Determine the [X, Y] coordinate at the center of the cell enclosing the given text.  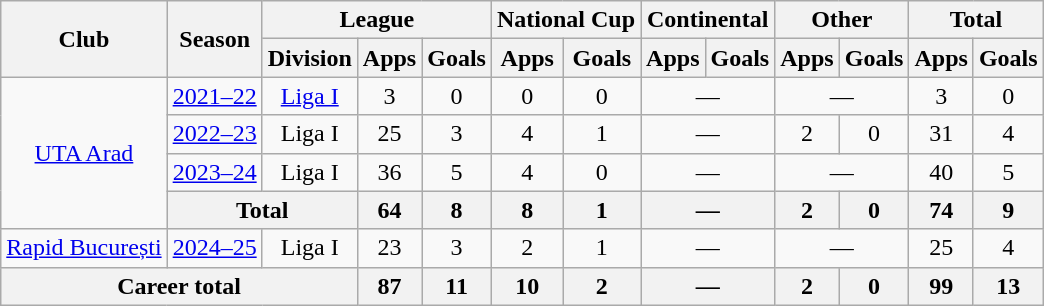
Club [84, 39]
Season [214, 39]
36 [389, 172]
Division [310, 58]
2022–23 [214, 134]
40 [941, 172]
9 [1008, 210]
13 [1008, 286]
2024–25 [214, 248]
National Cup [566, 20]
2021–22 [214, 96]
74 [941, 210]
10 [527, 286]
Continental [708, 20]
Other [842, 20]
64 [389, 210]
Rapid București [84, 248]
87 [389, 286]
UTA Arad [84, 153]
11 [457, 286]
2023–24 [214, 172]
Career total [180, 286]
League [376, 20]
31 [941, 134]
23 [389, 248]
99 [941, 286]
